From the cell containing the given text, extract its center point as (X, Y) coordinate. 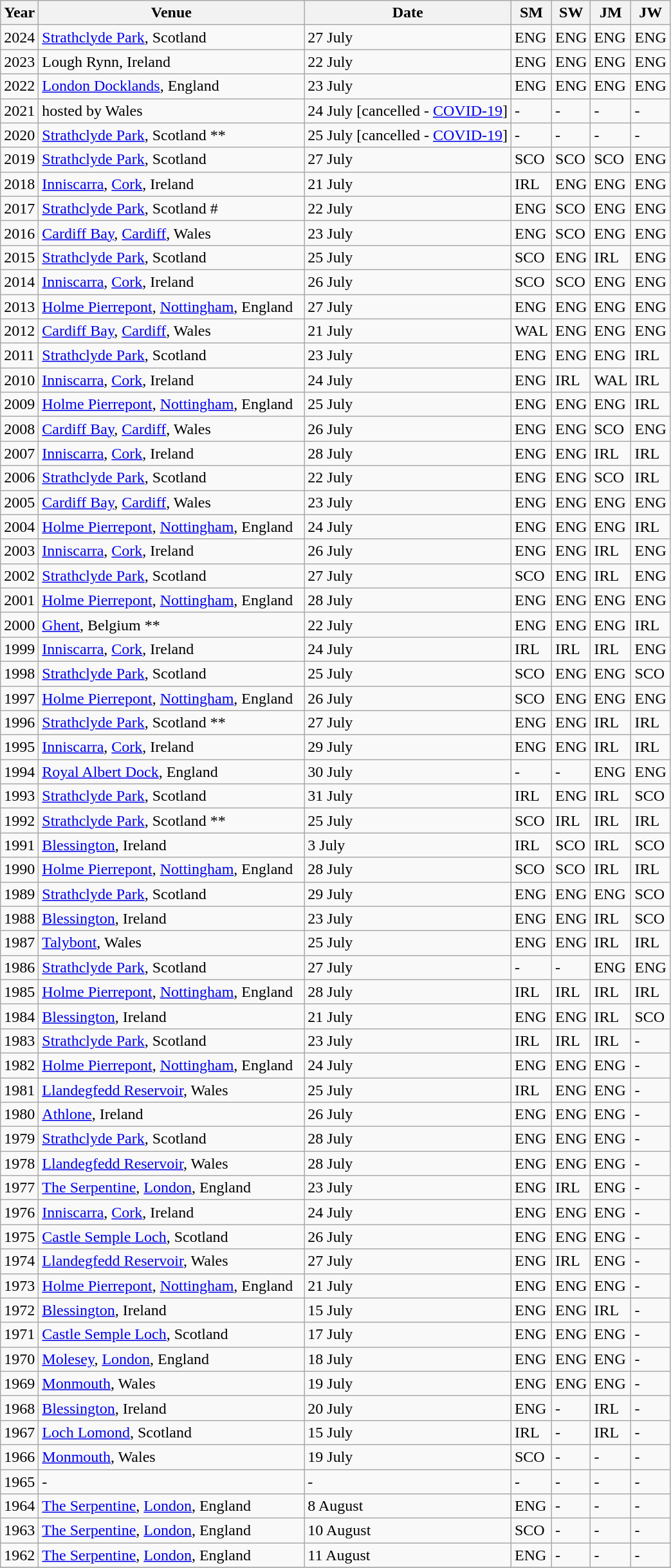
1986 (19, 967)
Athlone, Ireland (171, 1115)
1988 (19, 918)
JM (611, 13)
1983 (19, 1041)
2000 (19, 624)
18 July (408, 1359)
Talybont, Wales (171, 943)
2014 (19, 282)
2003 (19, 551)
3 July (408, 845)
1993 (19, 796)
SM (531, 13)
SW (571, 13)
Ghent, Belgium ** (171, 624)
2020 (19, 135)
1980 (19, 1115)
25 July [cancelled - COVID-19] (408, 135)
1990 (19, 870)
11 August (408, 1555)
1995 (19, 747)
2013 (19, 307)
2018 (19, 184)
2006 (19, 478)
1997 (19, 698)
2024 (19, 37)
30 July (408, 772)
1991 (19, 845)
1994 (19, 772)
20 July (408, 1408)
1962 (19, 1555)
2007 (19, 453)
Strathclyde Park, Scotland # (171, 208)
2009 (19, 405)
1982 (19, 1065)
JW (650, 13)
2012 (19, 331)
1985 (19, 992)
1967 (19, 1432)
2005 (19, 502)
1965 (19, 1481)
1984 (19, 1016)
2011 (19, 356)
2019 (19, 160)
1968 (19, 1408)
Lough Rynn, Ireland (171, 62)
1976 (19, 1212)
1996 (19, 723)
17 July (408, 1335)
24 July [cancelled - COVID-19] (408, 111)
1999 (19, 649)
2010 (19, 380)
2015 (19, 257)
Royal Albert Dock, England (171, 772)
2021 (19, 111)
2016 (19, 233)
1975 (19, 1237)
2017 (19, 208)
Date (408, 13)
2002 (19, 576)
1966 (19, 1457)
1972 (19, 1310)
Molesey, London, England (171, 1359)
1987 (19, 943)
1963 (19, 1531)
2022 (19, 86)
1973 (19, 1286)
1998 (19, 673)
10 August (408, 1531)
8 August (408, 1506)
1974 (19, 1261)
1992 (19, 821)
1977 (19, 1188)
2004 (19, 527)
2023 (19, 62)
1979 (19, 1139)
Loch Lomond, Scotland (171, 1432)
1970 (19, 1359)
31 July (408, 796)
London Docklands, England (171, 86)
1978 (19, 1163)
1981 (19, 1090)
2001 (19, 600)
hosted by Wales (171, 111)
1971 (19, 1335)
1964 (19, 1506)
1989 (19, 894)
Venue (171, 13)
Year (19, 13)
1969 (19, 1383)
2008 (19, 429)
